Find where the given text appears and provide that cell's center as (X, Y) coordinate. 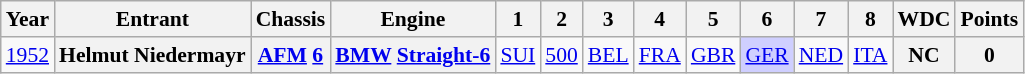
5 (714, 19)
2 (562, 19)
Year (28, 19)
Engine (412, 19)
ITA (870, 55)
500 (562, 55)
WDC (924, 19)
0 (989, 55)
NED (821, 55)
Points (989, 19)
AFM 6 (291, 55)
8 (870, 19)
1952 (28, 55)
FRA (660, 55)
4 (660, 19)
BEL (608, 55)
NC (924, 55)
Entrant (152, 19)
7 (821, 19)
GBR (714, 55)
BMW Straight-6 (412, 55)
6 (766, 19)
1 (518, 19)
Chassis (291, 19)
SUI (518, 55)
Helmut Niedermayr (152, 55)
3 (608, 19)
GER (766, 55)
